From the cell containing the given text, extract its center point as [X, Y] coordinate. 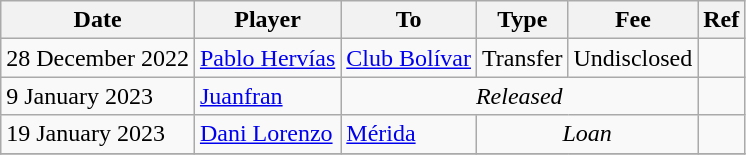
Player [267, 20]
28 December 2022 [98, 58]
9 January 2023 [98, 96]
19 January 2023 [98, 134]
Date [98, 20]
Dani Lorenzo [267, 134]
Juanfran [267, 96]
Fee [633, 20]
Transfer [523, 58]
Mérida [409, 134]
Type [523, 20]
To [409, 20]
Ref [722, 20]
Pablo Hervías [267, 58]
Released [520, 96]
Loan [588, 134]
Undisclosed [633, 58]
Club Bolívar [409, 58]
